Search for the cell housing the specified text and yield its [X, Y] center coordinate. 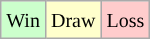
Loss [126, 20]
Draw [72, 20]
Win [24, 20]
